For the text-containing cell, return its midpoint in (X, Y) coordinate format. 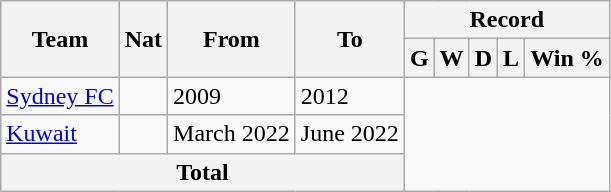
W (452, 58)
To (350, 39)
G (419, 58)
June 2022 (350, 134)
Kuwait (60, 134)
L (512, 58)
Team (60, 39)
From (232, 39)
2012 (350, 96)
2009 (232, 96)
Record (506, 20)
March 2022 (232, 134)
Nat (143, 39)
D (483, 58)
Sydney FC (60, 96)
Win % (568, 58)
Total (203, 172)
